Provide the (X, Y) coordinate of the cell's center where the given text is located.  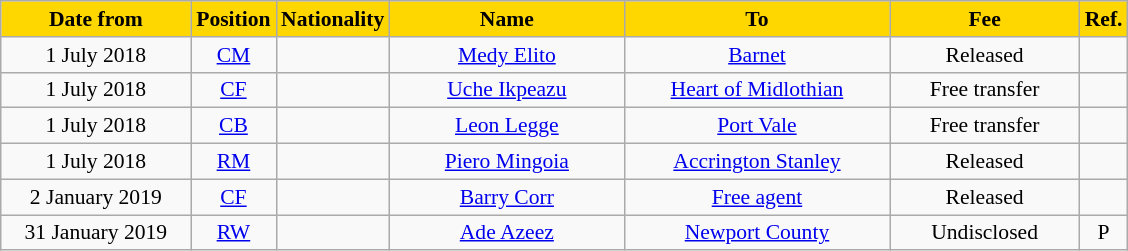
Ref. (1104, 19)
P (1104, 233)
Barry Corr (506, 197)
Medy Elito (506, 55)
Date from (96, 19)
Name (506, 19)
CM (234, 55)
Nationality (332, 19)
To (756, 19)
Position (234, 19)
Port Vale (756, 126)
Heart of Midlothian (756, 90)
Fee (985, 19)
CB (234, 126)
Barnet (756, 55)
RM (234, 162)
Undisclosed (985, 233)
31 January 2019 (96, 233)
Ade Azeez (506, 233)
Free agent (756, 197)
Uche Ikpeazu (506, 90)
Accrington Stanley (756, 162)
Piero Mingoia (506, 162)
RW (234, 233)
Newport County (756, 233)
Leon Legge (506, 126)
2 January 2019 (96, 197)
